Detect which cell encompasses the target text, then output its (x, y) center coordinate. 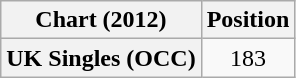
UK Singles (OCC) (101, 58)
183 (248, 58)
Position (248, 20)
Chart (2012) (101, 20)
